Capture the cell that displays the provided text and extract its (X, Y) central coordinate. 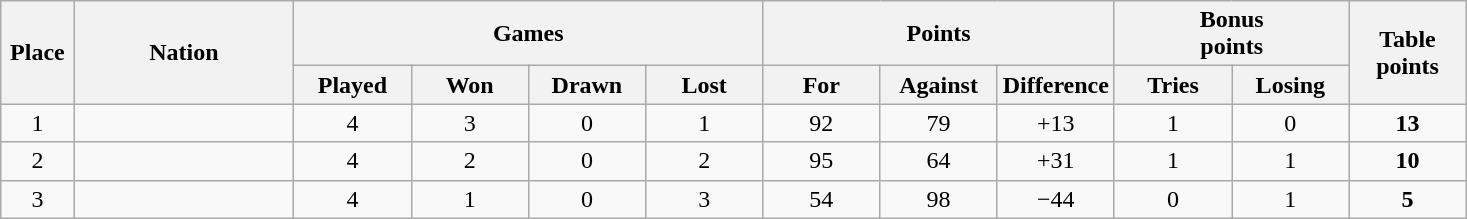
Tries (1172, 85)
Against (938, 85)
Played (352, 85)
95 (822, 161)
92 (822, 123)
13 (1408, 123)
5 (1408, 199)
Points (939, 34)
+31 (1056, 161)
Place (38, 52)
−44 (1056, 199)
Losing (1290, 85)
10 (1408, 161)
Bonuspoints (1231, 34)
Lost (704, 85)
+13 (1056, 123)
Drawn (586, 85)
98 (938, 199)
Nation (184, 52)
54 (822, 199)
Difference (1056, 85)
Won (470, 85)
79 (938, 123)
Games (528, 34)
Tablepoints (1408, 52)
64 (938, 161)
For (822, 85)
